Provide the [X, Y] coordinate of the cell's center where the given text is located.  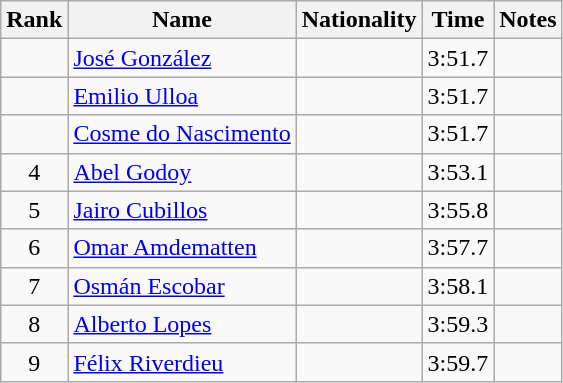
Osmán Escobar [182, 286]
Emilio Ulloa [182, 96]
Omar Amdematten [182, 248]
7 [34, 286]
Notes [528, 20]
9 [34, 362]
Cosme do Nascimento [182, 134]
8 [34, 324]
José González [182, 58]
4 [34, 172]
Time [458, 20]
3:55.8 [458, 210]
3:59.7 [458, 362]
3:53.1 [458, 172]
Jairo Cubillos [182, 210]
Nationality [359, 20]
Rank [34, 20]
6 [34, 248]
Name [182, 20]
Félix Riverdieu [182, 362]
3:57.7 [458, 248]
Abel Godoy [182, 172]
3:58.1 [458, 286]
3:59.3 [458, 324]
5 [34, 210]
Alberto Lopes [182, 324]
